Extract the [X, Y] coordinate from the center of the cell holding the provided text.  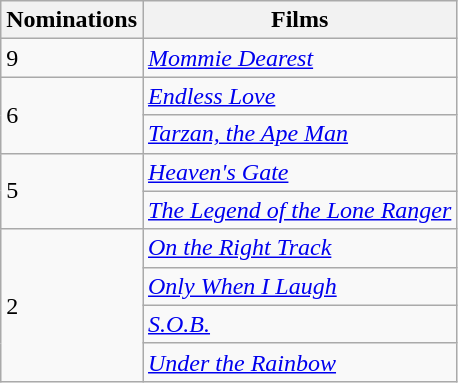
Mommie Dearest [299, 58]
6 [72, 115]
2 [72, 305]
9 [72, 58]
On the Right Track [299, 248]
Heaven's Gate [299, 172]
Tarzan, the Ape Man [299, 134]
Under the Rainbow [299, 362]
Nominations [72, 20]
5 [72, 191]
S.O.B. [299, 324]
Endless Love [299, 96]
Films [299, 20]
The Legend of the Lone Ranger [299, 210]
Only When I Laugh [299, 286]
